Return [X, Y] of the center of cell containing provided text 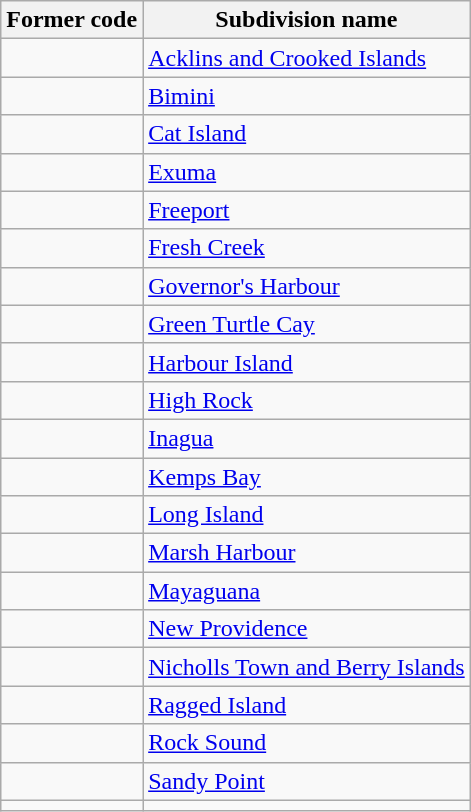
High Rock [307, 400]
Exuma [307, 172]
Governor's Harbour [307, 286]
Acklins and Crooked Islands [307, 58]
Kemps Bay [307, 477]
Freeport [307, 210]
Mayaguana [307, 591]
Bimini [307, 96]
Green Turtle Cay [307, 324]
Harbour Island [307, 362]
Nicholls Town and Berry Islands [307, 667]
Ragged Island [307, 705]
Long Island [307, 515]
Marsh Harbour [307, 553]
New Providence [307, 629]
Cat Island [307, 134]
Rock Sound [307, 743]
Inagua [307, 438]
Fresh Creek [307, 248]
Subdivision name [307, 20]
Former code [72, 20]
Sandy Point [307, 781]
